Locate the cell with the specified text and output its (x, y) center coordinate. 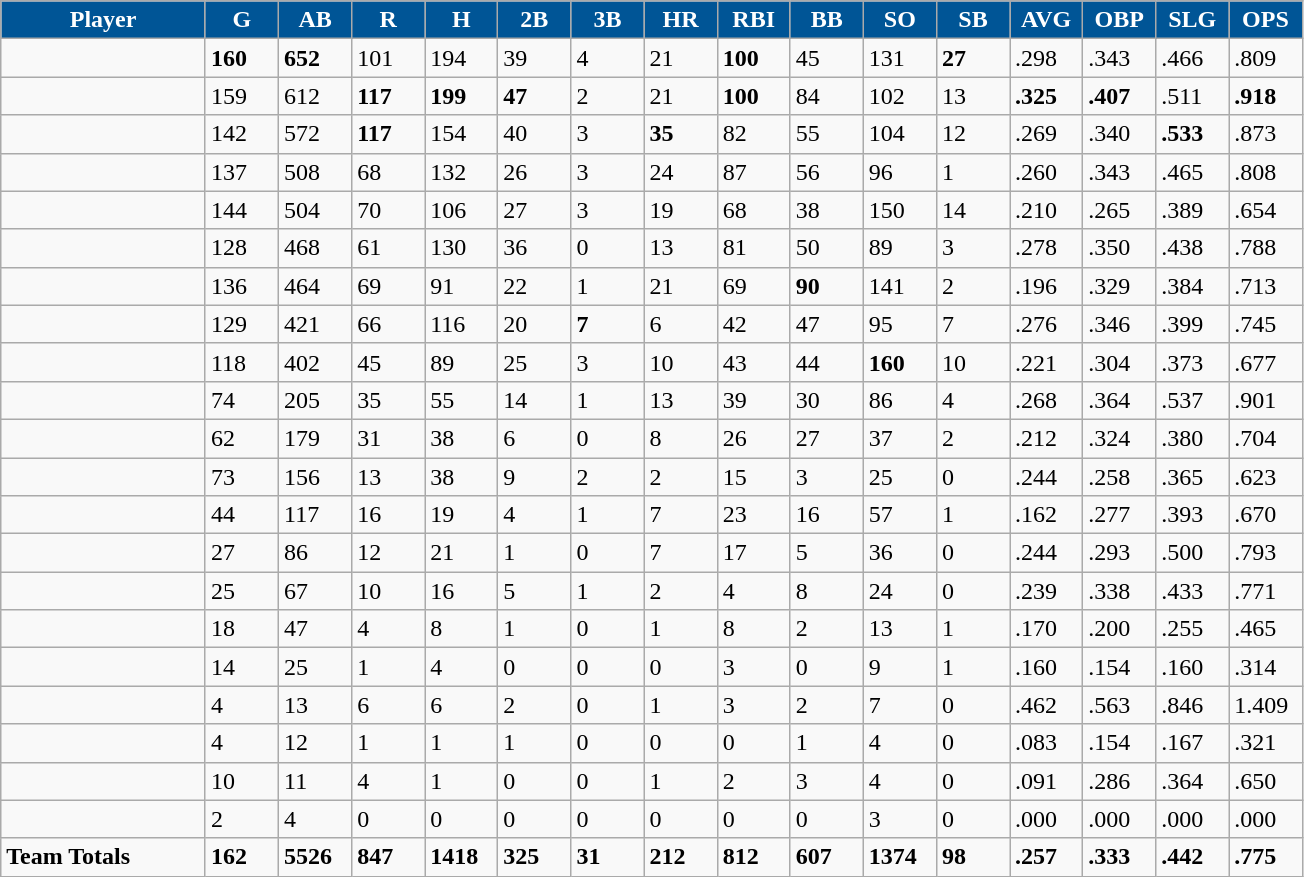
95 (900, 324)
SO (900, 20)
66 (388, 324)
43 (754, 362)
.713 (1266, 286)
98 (972, 857)
652 (316, 58)
G (242, 20)
.258 (1120, 477)
.196 (1046, 286)
.255 (1192, 629)
82 (754, 134)
1418 (462, 857)
421 (316, 324)
SB (972, 20)
.466 (1192, 58)
37 (900, 438)
.162 (1046, 515)
.333 (1120, 857)
812 (754, 857)
.293 (1120, 553)
130 (462, 248)
.340 (1120, 134)
.438 (1192, 248)
87 (754, 172)
.200 (1120, 629)
142 (242, 134)
15 (754, 477)
.670 (1266, 515)
SLG (1192, 20)
91 (462, 286)
HR (680, 20)
.239 (1046, 591)
1374 (900, 857)
.775 (1266, 857)
11 (316, 781)
137 (242, 172)
.365 (1192, 477)
OPS (1266, 20)
.329 (1120, 286)
.873 (1266, 134)
101 (388, 58)
464 (316, 286)
40 (534, 134)
.771 (1266, 591)
.384 (1192, 286)
.167 (1192, 743)
AB (316, 20)
.462 (1046, 705)
.650 (1266, 781)
.278 (1046, 248)
56 (826, 172)
.745 (1266, 324)
325 (534, 857)
.325 (1046, 96)
104 (900, 134)
17 (754, 553)
.407 (1120, 96)
Player (104, 20)
.257 (1046, 857)
1.409 (1266, 705)
132 (462, 172)
H (462, 20)
102 (900, 96)
.918 (1266, 96)
20 (534, 324)
84 (826, 96)
.268 (1046, 400)
136 (242, 286)
.324 (1120, 438)
144 (242, 210)
67 (316, 591)
468 (316, 248)
.846 (1192, 705)
.269 (1046, 134)
.338 (1120, 591)
Team Totals (104, 857)
106 (462, 210)
81 (754, 248)
.212 (1046, 438)
.298 (1046, 58)
.276 (1046, 324)
2B (534, 20)
.277 (1120, 515)
.500 (1192, 553)
.321 (1266, 743)
74 (242, 400)
BB (826, 20)
.808 (1266, 172)
.442 (1192, 857)
212 (680, 857)
.083 (1046, 743)
61 (388, 248)
150 (900, 210)
.809 (1266, 58)
.314 (1266, 667)
.373 (1192, 362)
18 (242, 629)
.380 (1192, 438)
179 (316, 438)
.511 (1192, 96)
159 (242, 96)
607 (826, 857)
.563 (1120, 705)
.533 (1192, 134)
62 (242, 438)
.399 (1192, 324)
73 (242, 477)
402 (316, 362)
141 (900, 286)
.704 (1266, 438)
131 (900, 58)
.304 (1120, 362)
42 (754, 324)
96 (900, 172)
.091 (1046, 781)
50 (826, 248)
199 (462, 96)
.210 (1046, 210)
847 (388, 857)
128 (242, 248)
5526 (316, 857)
.389 (1192, 210)
.393 (1192, 515)
.677 (1266, 362)
22 (534, 286)
RBI (754, 20)
.537 (1192, 400)
156 (316, 477)
.901 (1266, 400)
OBP (1120, 20)
572 (316, 134)
AVG (1046, 20)
116 (462, 324)
.623 (1266, 477)
205 (316, 400)
612 (316, 96)
.346 (1120, 324)
154 (462, 134)
.793 (1266, 553)
30 (826, 400)
.221 (1046, 362)
70 (388, 210)
R (388, 20)
162 (242, 857)
.265 (1120, 210)
.286 (1120, 781)
3B (608, 20)
.788 (1266, 248)
508 (316, 172)
57 (900, 515)
.170 (1046, 629)
.350 (1120, 248)
.260 (1046, 172)
118 (242, 362)
504 (316, 210)
.654 (1266, 210)
.433 (1192, 591)
23 (754, 515)
90 (826, 286)
194 (462, 58)
129 (242, 324)
